Pinpoint the cell where the given text exists, returning its (x, y) midpoint coordinate. 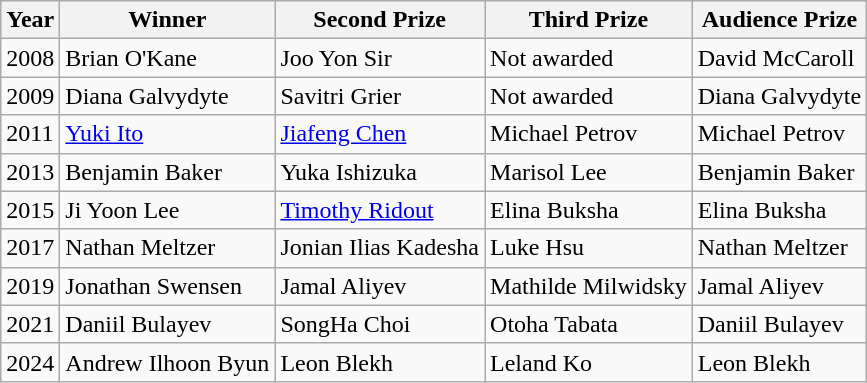
2008 (30, 58)
Leland Ko (589, 362)
Winner (168, 20)
Third Prize (589, 20)
Yuka Ishizuka (380, 172)
2015 (30, 210)
2024 (30, 362)
Jiafeng Chen (380, 134)
Audience Prize (779, 20)
Joo Yon Sir (380, 58)
2013 (30, 172)
Jonian Ilias Kadesha (380, 248)
Jonathan Swensen (168, 286)
2009 (30, 96)
Otoha Tabata (589, 324)
2011 (30, 134)
David McCaroll (779, 58)
2017 (30, 248)
Yuki Ito (168, 134)
Ji Yoon Lee (168, 210)
Luke Hsu (589, 248)
Brian O'Kane (168, 58)
2021 (30, 324)
Marisol Lee (589, 172)
Mathilde Milwidsky (589, 286)
Andrew Ilhoon Byun (168, 362)
Year (30, 20)
Timothy Ridout (380, 210)
Second Prize (380, 20)
SongHa Choi (380, 324)
2019 (30, 286)
Savitri Grier (380, 96)
